Find where the given text appears and provide that cell's center as (X, Y) coordinate. 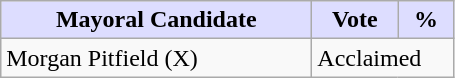
Acclaimed (383, 58)
Mayoral Candidate (156, 20)
Morgan Pitfield (X) (156, 58)
% (426, 20)
Vote (355, 20)
